From the cell containing the given text, extract its center point as [X, Y] coordinate. 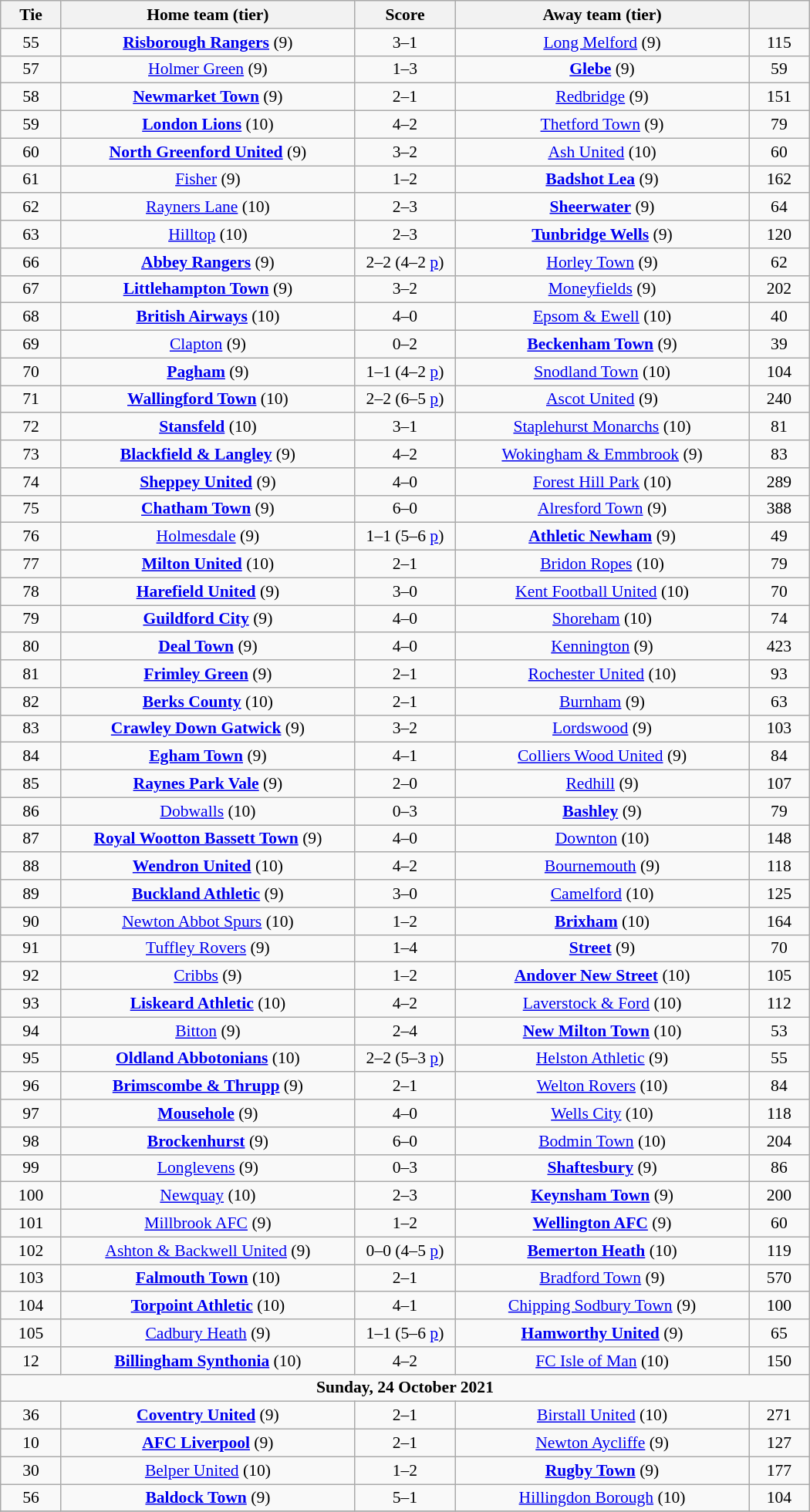
2–4 [404, 1031]
125 [779, 894]
Billingham Synthonia (10) [208, 1361]
423 [779, 647]
75 [31, 509]
69 [31, 345]
Coventry United (9) [208, 1416]
72 [31, 427]
Beckenham Town (9) [602, 345]
202 [779, 289]
71 [31, 399]
Birstall United (10) [602, 1416]
64 [779, 207]
115 [779, 42]
Sunday, 24 October 2021 [405, 1388]
570 [779, 1278]
53 [779, 1031]
388 [779, 509]
Staplehurst Monarchs (10) [602, 427]
Buckland Athletic (9) [208, 894]
Keynsham Town (9) [602, 1196]
Thetford Town (9) [602, 125]
Forest Hill Park (10) [602, 482]
40 [779, 317]
Rayners Lane (10) [208, 207]
Redbridge (9) [602, 97]
1–3 [404, 69]
Wallingford Town (10) [208, 399]
97 [31, 1113]
85 [31, 784]
Kennington (9) [602, 647]
AFC Liverpool (9) [208, 1443]
Oldland Abbotonians (10) [208, 1059]
1–1 (4–2 p) [404, 372]
Harefield United (9) [208, 591]
57 [31, 69]
39 [779, 345]
Belper United (10) [208, 1470]
Redhill (9) [602, 784]
Away team (tier) [602, 15]
90 [31, 921]
Crawley Down Gatwick (9) [208, 729]
Guildford City (9) [208, 619]
240 [779, 399]
Newquay (10) [208, 1196]
119 [779, 1251]
91 [31, 948]
Stansfeld (10) [208, 427]
Ascot United (9) [602, 399]
Home team (tier) [208, 15]
Lordswood (9) [602, 729]
102 [31, 1251]
Liskeard Athletic (10) [208, 1004]
Sheerwater (9) [602, 207]
77 [31, 564]
Horley Town (9) [602, 262]
289 [779, 482]
150 [779, 1361]
Royal Wootton Bassett Town (9) [208, 839]
Holmer Green (9) [208, 69]
96 [31, 1086]
Milton United (10) [208, 564]
10 [31, 1443]
Long Melford (9) [602, 42]
Mousehole (9) [208, 1113]
12 [31, 1361]
Downton (10) [602, 839]
Hamworthy United (9) [602, 1333]
164 [779, 921]
Blackfield & Langley (9) [208, 454]
Newton Abbot Spurs (10) [208, 921]
Newton Aycliffe (9) [602, 1443]
99 [31, 1168]
New Milton Town (10) [602, 1031]
Tuffley Rovers (9) [208, 948]
Tie [31, 15]
76 [31, 537]
0–0 (4–5 p) [404, 1251]
Berks County (10) [208, 702]
Hillingdon Borough (10) [602, 1498]
120 [779, 234]
5–1 [404, 1498]
Wellington AFC (9) [602, 1224]
Newmarket Town (9) [208, 97]
112 [779, 1004]
Bridon Ropes (10) [602, 564]
88 [31, 867]
95 [31, 1059]
200 [779, 1196]
Ashton & Backwell United (9) [208, 1251]
87 [31, 839]
2–2 (6–5 p) [404, 399]
177 [779, 1470]
Colliers Wood United (9) [602, 756]
36 [31, 1416]
148 [779, 839]
107 [779, 784]
Score [404, 15]
Wells City (10) [602, 1113]
North Greenford United (9) [208, 152]
Andover New Street (10) [602, 976]
Badshot Lea (9) [602, 180]
Chipping Sodbury Town (9) [602, 1306]
30 [31, 1470]
Wendron United (10) [208, 867]
Dobwalls (10) [208, 811]
Bitton (9) [208, 1031]
2–2 (5–3 p) [404, 1059]
Bodmin Town (10) [602, 1141]
Pagham (9) [208, 372]
Clapton (9) [208, 345]
82 [31, 702]
49 [779, 537]
Holmesdale (9) [208, 537]
Bradford Town (9) [602, 1278]
Moneyfields (9) [602, 289]
Alresford Town (9) [602, 509]
British Airways (10) [208, 317]
67 [31, 289]
Brockenhurst (9) [208, 1141]
61 [31, 180]
58 [31, 97]
98 [31, 1141]
80 [31, 647]
Glebe (9) [602, 69]
Bashley (9) [602, 811]
56 [31, 1498]
Athletic Newham (9) [602, 537]
FC Isle of Man (10) [602, 1361]
92 [31, 976]
Abbey Rangers (9) [208, 262]
Laverstock & Ford (10) [602, 1004]
94 [31, 1031]
89 [31, 894]
1–4 [404, 948]
Egham Town (9) [208, 756]
Cribbs (9) [208, 976]
Tunbridge Wells (9) [602, 234]
Rugby Town (9) [602, 1470]
Shoreham (10) [602, 619]
Ash United (10) [602, 152]
Hilltop (10) [208, 234]
Snodland Town (10) [602, 372]
Camelford (10) [602, 894]
Helston Athletic (9) [602, 1059]
Falmouth Town (10) [208, 1278]
Risborough Rangers (9) [208, 42]
Longlevens (9) [208, 1168]
73 [31, 454]
127 [779, 1443]
Bemerton Heath (10) [602, 1251]
65 [779, 1333]
Littlehampton Town (9) [208, 289]
2–0 [404, 784]
Frimley Green (9) [208, 674]
204 [779, 1141]
Cadbury Heath (9) [208, 1333]
66 [31, 262]
78 [31, 591]
2–2 (4–2 p) [404, 262]
Street (9) [602, 948]
Bournemouth (9) [602, 867]
Rochester United (10) [602, 674]
Chatham Town (9) [208, 509]
101 [31, 1224]
Shaftesbury (9) [602, 1168]
Brixham (10) [602, 921]
Burnham (9) [602, 702]
Raynes Park Vale (9) [208, 784]
0–2 [404, 345]
Kent Football United (10) [602, 591]
Fisher (9) [208, 180]
Wokingham & Emmbrook (9) [602, 454]
Millbrook AFC (9) [208, 1224]
271 [779, 1416]
Sheppey United (9) [208, 482]
Deal Town (9) [208, 647]
Torpoint Athletic (10) [208, 1306]
Welton Rovers (10) [602, 1086]
Baldock Town (9) [208, 1498]
Brimscombe & Thrupp (9) [208, 1086]
162 [779, 180]
Epsom & Ewell (10) [602, 317]
151 [779, 97]
London Lions (10) [208, 125]
68 [31, 317]
